Find where the given text appears and provide that cell's center as [x, y] coordinate. 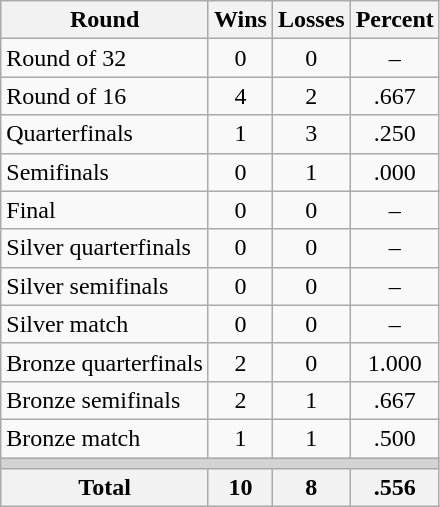
Total [105, 488]
3 [311, 134]
Silver semifinals [105, 286]
Final [105, 210]
.556 [394, 488]
Losses [311, 20]
Wins [240, 20]
10 [240, 488]
4 [240, 96]
Semifinals [105, 172]
Silver match [105, 324]
Bronze semifinals [105, 400]
Bronze quarterfinals [105, 362]
Silver quarterfinals [105, 248]
Bronze match [105, 438]
Round of 32 [105, 58]
.000 [394, 172]
.250 [394, 134]
8 [311, 488]
Round [105, 20]
Quarterfinals [105, 134]
.500 [394, 438]
1.000 [394, 362]
Percent [394, 20]
Round of 16 [105, 96]
